Pinpoint the cell where the given text exists, returning its [x, y] midpoint coordinate. 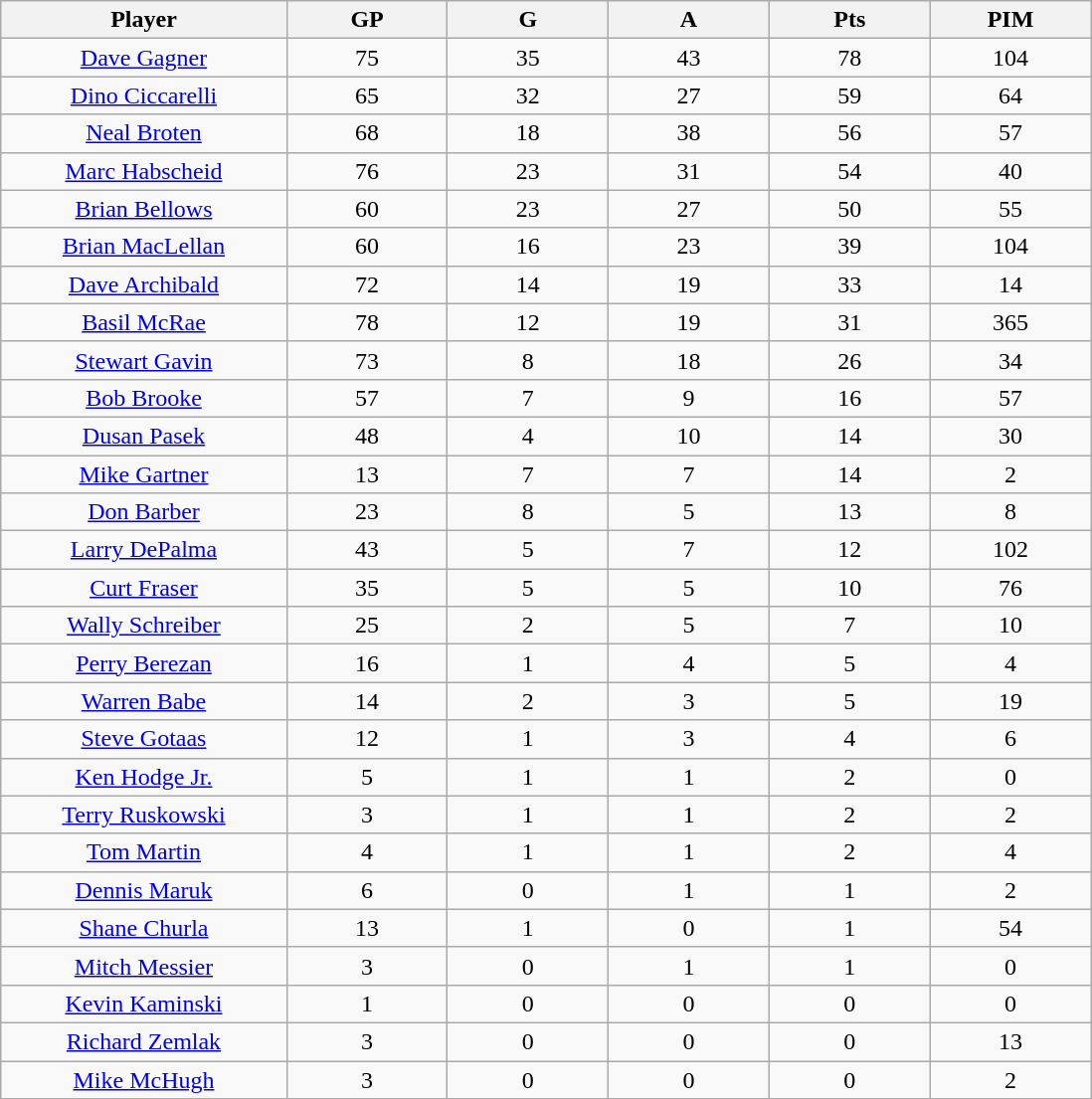
38 [689, 133]
9 [689, 398]
55 [1010, 209]
Bob Brooke [143, 398]
Steve Gotaas [143, 739]
Dave Archibald [143, 284]
26 [849, 360]
Tom Martin [143, 852]
30 [1010, 436]
Dave Gagner [143, 58]
102 [1010, 550]
Stewart Gavin [143, 360]
Dennis Maruk [143, 890]
32 [528, 95]
Dino Ciccarelli [143, 95]
Shane Churla [143, 928]
Player [143, 20]
Larry DePalma [143, 550]
Terry Ruskowski [143, 815]
Neal Broten [143, 133]
Kevin Kaminski [143, 1004]
G [528, 20]
Pts [849, 20]
Don Barber [143, 512]
Dusan Pasek [143, 436]
Mike Gartner [143, 474]
Wally Schreiber [143, 626]
Mitch Messier [143, 966]
65 [367, 95]
34 [1010, 360]
A [689, 20]
Ken Hodge Jr. [143, 777]
Perry Berezan [143, 663]
75 [367, 58]
68 [367, 133]
GP [367, 20]
Richard Zemlak [143, 1041]
Curt Fraser [143, 588]
365 [1010, 322]
72 [367, 284]
Basil McRae [143, 322]
Marc Habscheid [143, 171]
Warren Babe [143, 701]
73 [367, 360]
64 [1010, 95]
50 [849, 209]
Brian Bellows [143, 209]
39 [849, 247]
25 [367, 626]
59 [849, 95]
48 [367, 436]
40 [1010, 171]
56 [849, 133]
33 [849, 284]
Mike McHugh [143, 1079]
Brian MacLellan [143, 247]
PIM [1010, 20]
